Return the [X, Y] coordinate for the center point of the cell that contains the specified text.  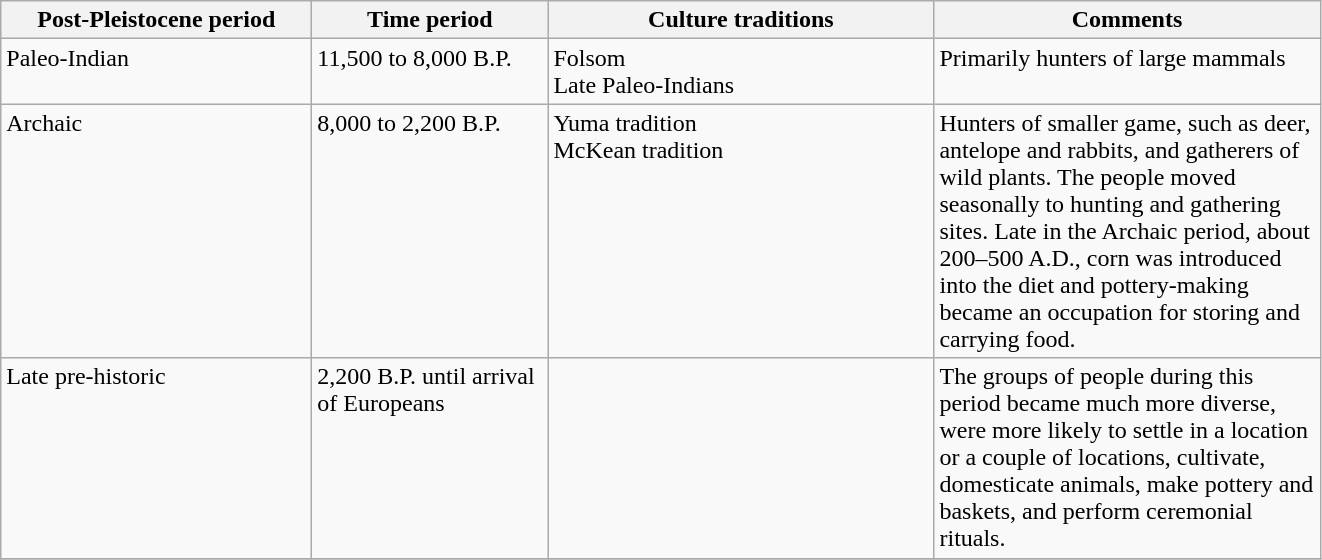
8,000 to 2,200 B.P. [430, 231]
Late pre-historic [156, 458]
Yuma traditionMcKean tradition [741, 231]
Post-Pleistocene period [156, 20]
Archaic [156, 231]
Comments [1127, 20]
FolsomLate Paleo-Indians [741, 72]
2,200 B.P. until arrival of Europeans [430, 458]
11,500 to 8,000 B.P. [430, 72]
Culture traditions [741, 20]
Primarily hunters of large mammals [1127, 72]
Paleo-Indian [156, 72]
Time period [430, 20]
